Scan for the cell matching the given text and deliver its (X, Y) coordinate at center. 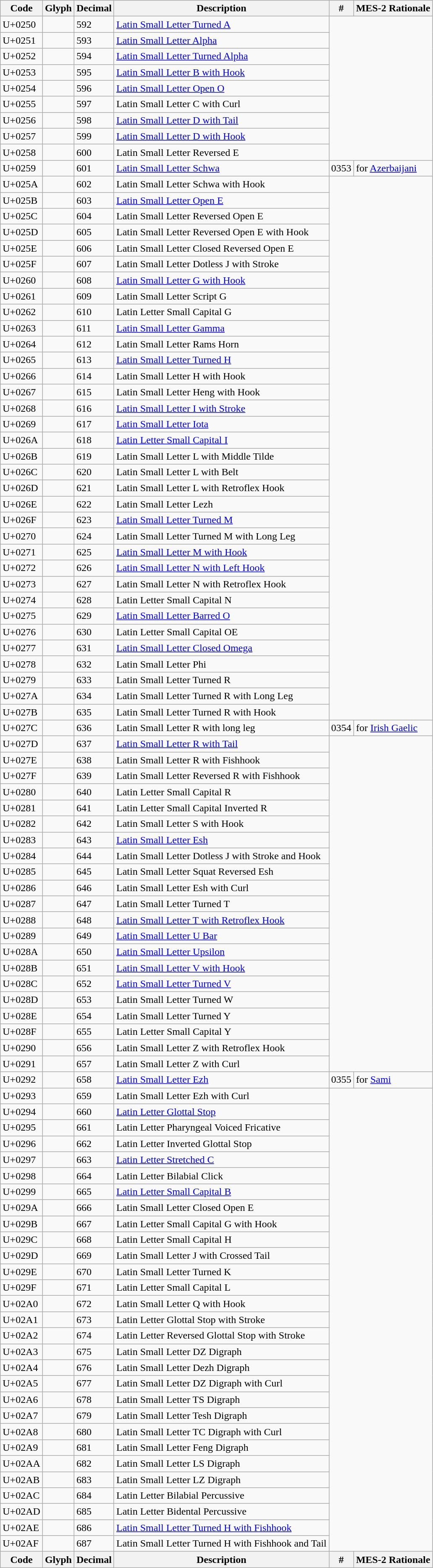
641 (94, 808)
Latin Small Letter N with Left Hook (221, 568)
U+029E (22, 1272)
Latin Small Letter Turned R with Long Leg (221, 696)
U+026D (22, 488)
Latin Small Letter Turned Alpha (221, 56)
592 (94, 24)
Latin Letter Glottal Stop with Stroke (221, 1320)
Latin Small Letter Dotless J with Stroke and Hook (221, 856)
U+02AF (22, 1544)
Latin Small Letter R with Fishhook (221, 760)
Latin Small Letter Schwa with Hook (221, 184)
Latin Small Letter I with Stroke (221, 408)
Latin Small Letter N with Retroflex Hook (221, 584)
Latin Small Letter Phi (221, 664)
for Sami (393, 1080)
U+0286 (22, 888)
U+02A9 (22, 1447)
U+0278 (22, 664)
621 (94, 488)
636 (94, 728)
U+0288 (22, 920)
Latin Small Letter R with long leg (221, 728)
U+0256 (22, 120)
Latin Small Letter Schwa (221, 168)
Latin Small Letter Tesh Digraph (221, 1415)
609 (94, 296)
685 (94, 1512)
Latin Small Letter M with Hook (221, 552)
657 (94, 1064)
653 (94, 1000)
U+0299 (22, 1192)
U+0266 (22, 376)
Latin Letter Bidental Percussive (221, 1512)
666 (94, 1208)
Latin Letter Small Capital G with Hook (221, 1224)
Latin Small Letter DZ Digraph with Curl (221, 1384)
672 (94, 1304)
643 (94, 840)
U+0254 (22, 88)
U+0261 (22, 296)
U+025B (22, 200)
Latin Small Letter Turned M (221, 520)
Latin Letter Small Capital H (221, 1240)
660 (94, 1112)
671 (94, 1288)
650 (94, 952)
U+0252 (22, 56)
Latin Small Letter Esh with Curl (221, 888)
Latin Small Letter T with Retroflex Hook (221, 920)
Latin Small Letter Reversed R with Fishhook (221, 776)
Latin Small Letter L with Retroflex Hook (221, 488)
U+0289 (22, 936)
U+026A (22, 440)
U+02A5 (22, 1384)
659 (94, 1096)
663 (94, 1160)
649 (94, 936)
U+0269 (22, 424)
U+026E (22, 504)
U+026C (22, 472)
U+02A8 (22, 1431)
U+029C (22, 1240)
599 (94, 136)
Latin Small Letter D with Hook (221, 136)
U+0284 (22, 856)
642 (94, 824)
U+025C (22, 216)
U+029A (22, 1208)
U+02AB (22, 1479)
U+02AA (22, 1463)
U+028D (22, 1000)
638 (94, 760)
U+025A (22, 184)
U+0272 (22, 568)
Latin Letter Stretched C (221, 1160)
U+02A3 (22, 1352)
U+027A (22, 696)
Latin Small Letter Turned H with Fishhook and Tail (221, 1544)
Latin Small Letter Turned R with Hook (221, 712)
639 (94, 776)
U+027F (22, 776)
652 (94, 984)
Latin Small Letter Turned Y (221, 1016)
Latin Small Letter Turned A (221, 24)
Latin Letter Small Capital R (221, 792)
U+029F (22, 1288)
Latin Small Letter Closed Open E (221, 1208)
U+02A2 (22, 1336)
U+0274 (22, 600)
658 (94, 1080)
Latin Letter Glottal Stop (221, 1112)
680 (94, 1431)
Latin Small Letter Reversed Open E (221, 216)
U+025D (22, 232)
656 (94, 1048)
681 (94, 1447)
682 (94, 1463)
627 (94, 584)
595 (94, 72)
Latin Small Letter L with Belt (221, 472)
Latin Small Letter Esh (221, 840)
U+0267 (22, 392)
Latin Letter Bilabial Percussive (221, 1496)
Latin Small Letter Turned R (221, 680)
Latin Small Letter Q with Hook (221, 1304)
U+027E (22, 760)
647 (94, 904)
Latin Letter Small Capital G (221, 312)
U+0255 (22, 104)
Latin Letter Bilabial Click (221, 1176)
for Irish Gaelic (393, 728)
U+029B (22, 1224)
617 (94, 424)
U+0290 (22, 1048)
Latin Small Letter Closed Omega (221, 648)
601 (94, 168)
U+0276 (22, 632)
610 (94, 312)
Latin Letter Pharyngeal Voiced Fricative (221, 1128)
Latin Small Letter U Bar (221, 936)
U+0297 (22, 1160)
603 (94, 200)
632 (94, 664)
Latin Letter Small Capital Y (221, 1032)
625 (94, 552)
U+02AD (22, 1512)
630 (94, 632)
Latin Small Letter DZ Digraph (221, 1352)
619 (94, 456)
665 (94, 1192)
U+0263 (22, 328)
U+0280 (22, 792)
644 (94, 856)
Latin Small Letter Closed Reversed Open E (221, 248)
622 (94, 504)
Latin Letter Small Capital I (221, 440)
U+02A0 (22, 1304)
Latin Small Letter Open E (221, 200)
U+029D (22, 1256)
Latin Letter Inverted Glottal Stop (221, 1144)
594 (94, 56)
Latin Small Letter Turned H (221, 360)
633 (94, 680)
U+02A4 (22, 1368)
U+0275 (22, 616)
654 (94, 1016)
679 (94, 1415)
678 (94, 1400)
655 (94, 1032)
U+0293 (22, 1096)
Latin Small Letter C with Curl (221, 104)
Latin Small Letter Turned K (221, 1272)
U+0296 (22, 1144)
Latin Small Letter Turned V (221, 984)
U+027D (22, 744)
U+0295 (22, 1128)
667 (94, 1224)
Latin Small Letter LS Digraph (221, 1463)
628 (94, 600)
U+028B (22, 968)
Latin Small Letter LZ Digraph (221, 1479)
648 (94, 920)
U+0250 (22, 24)
U+025F (22, 264)
605 (94, 232)
U+02A6 (22, 1400)
631 (94, 648)
Latin Small Letter Dotless J with Stroke (221, 264)
U+0264 (22, 344)
Latin Small Letter Lezh (221, 504)
674 (94, 1336)
U+0259 (22, 168)
684 (94, 1496)
U+026B (22, 456)
U+0262 (22, 312)
615 (94, 392)
606 (94, 248)
U+0294 (22, 1112)
Latin Small Letter Dezh Digraph (221, 1368)
645 (94, 872)
U+02A1 (22, 1320)
U+0273 (22, 584)
Latin Letter Small Capital L (221, 1288)
Latin Small Letter Reversed E (221, 152)
686 (94, 1528)
Latin Small Letter TC Digraph with Curl (221, 1431)
0353 (341, 168)
U+0265 (22, 360)
Latin Small Letter Alpha (221, 40)
U+0258 (22, 152)
U+02A7 (22, 1415)
U+0268 (22, 408)
596 (94, 88)
626 (94, 568)
Latin Letter Reversed Glottal Stop with Stroke (221, 1336)
687 (94, 1544)
620 (94, 472)
0354 (341, 728)
598 (94, 120)
616 (94, 408)
670 (94, 1272)
U+0253 (22, 72)
634 (94, 696)
U+0279 (22, 680)
Latin Small Letter Ezh with Curl (221, 1096)
Latin Small Letter B with Hook (221, 72)
U+0285 (22, 872)
Latin Letter Small Capital OE (221, 632)
Latin Small Letter Squat Reversed Esh (221, 872)
676 (94, 1368)
Latin Small Letter H with Hook (221, 376)
U+0292 (22, 1080)
Latin Small Letter Gamma (221, 328)
669 (94, 1256)
612 (94, 344)
U+028F (22, 1032)
U+027B (22, 712)
607 (94, 264)
604 (94, 216)
0355 (341, 1080)
U+025E (22, 248)
Latin Small Letter V with Hook (221, 968)
Latin Small Letter TS Digraph (221, 1400)
U+0282 (22, 824)
for Azerbaijani (393, 168)
Latin Small Letter S with Hook (221, 824)
677 (94, 1384)
618 (94, 440)
602 (94, 184)
Latin Small Letter R with Tail (221, 744)
Latin Small Letter Turned T (221, 904)
614 (94, 376)
Latin Small Letter Open O (221, 88)
U+028E (22, 1016)
668 (94, 1240)
Latin Small Letter Heng with Hook (221, 392)
Latin Small Letter Z with Retroflex Hook (221, 1048)
U+0271 (22, 552)
Latin Small Letter D with Tail (221, 120)
Latin Small Letter Ezh (221, 1080)
664 (94, 1176)
Latin Letter Small Capital Inverted R (221, 808)
U+0298 (22, 1176)
Latin Small Letter Turned H with Fishhook (221, 1528)
U+0260 (22, 280)
U+02AE (22, 1528)
683 (94, 1479)
635 (94, 712)
U+0270 (22, 536)
Latin Small Letter J with Crossed Tail (221, 1256)
597 (94, 104)
U+026F (22, 520)
624 (94, 536)
Latin Small Letter Turned W (221, 1000)
637 (94, 744)
593 (94, 40)
U+0281 (22, 808)
U+027C (22, 728)
661 (94, 1128)
662 (94, 1144)
Latin Small Letter Barred O (221, 616)
608 (94, 280)
651 (94, 968)
646 (94, 888)
U+0287 (22, 904)
U+028C (22, 984)
629 (94, 616)
U+0277 (22, 648)
Latin Letter Small Capital N (221, 600)
640 (94, 792)
Latin Small Letter Iota (221, 424)
Latin Small Letter Script G (221, 296)
611 (94, 328)
Latin Small Letter L with Middle Tilde (221, 456)
Latin Small Letter Upsilon (221, 952)
Latin Small Letter Rams Horn (221, 344)
Latin Small Letter Turned M with Long Leg (221, 536)
U+028A (22, 952)
U+02AC (22, 1496)
Latin Small Letter Z with Curl (221, 1064)
U+0257 (22, 136)
613 (94, 360)
Latin Small Letter Feng Digraph (221, 1447)
675 (94, 1352)
673 (94, 1320)
600 (94, 152)
U+0283 (22, 840)
Latin Small Letter G with Hook (221, 280)
U+0291 (22, 1064)
Latin Letter Small Capital B (221, 1192)
623 (94, 520)
Latin Small Letter Reversed Open E with Hook (221, 232)
U+0251 (22, 40)
